Provide the [X, Y] coordinate of the cell's center where the given text is located.  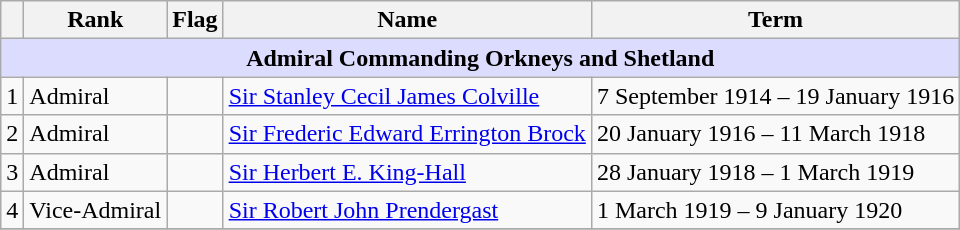
4 [12, 210]
1 March 1919 – 9 January 1920 [775, 210]
Sir Herbert E. King-Hall [407, 172]
Rank [96, 20]
2 [12, 134]
28 January 1918 – 1 March 1919 [775, 172]
Name [407, 20]
Vice-Admiral [96, 210]
7 September 1914 – 19 January 1916 [775, 96]
Sir Stanley Cecil James Colville [407, 96]
Flag [195, 20]
Sir Frederic Edward Errington Brock [407, 134]
3 [12, 172]
Term [775, 20]
1 [12, 96]
Sir Robert John Prendergast [407, 210]
Admiral Commanding Orkneys and Shetland [480, 58]
20 January 1916 – 11 March 1918 [775, 134]
